Detect which cell encompasses the target text, then output its (x, y) center coordinate. 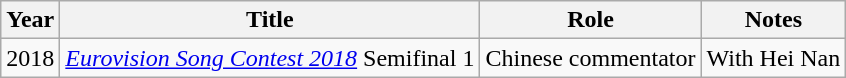
Eurovision Song Contest 2018 Semifinal 1 (270, 58)
With Hei Nan (774, 58)
Title (270, 20)
Role (590, 20)
2018 (30, 58)
Year (30, 20)
Chinese commentator (590, 58)
Notes (774, 20)
